Return the [X, Y] coordinate for the center point of the cell that contains the specified text.  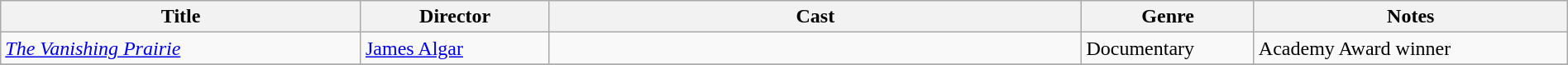
Academy Award winner [1411, 48]
Cast [815, 17]
Notes [1411, 17]
Genre [1168, 17]
James Algar [455, 48]
Director [455, 17]
The Vanishing Prairie [181, 48]
Documentary [1168, 48]
Title [181, 17]
